Capture the cell that displays the provided text and extract its (X, Y) central coordinate. 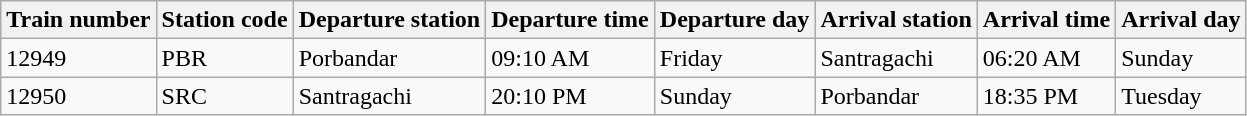
PBR (224, 58)
20:10 PM (570, 96)
Tuesday (1181, 96)
Friday (734, 58)
Departure day (734, 20)
Arrival time (1046, 20)
Arrival day (1181, 20)
Departure station (390, 20)
Train number (78, 20)
12949 (78, 58)
09:10 AM (570, 58)
SRC (224, 96)
12950 (78, 96)
18:35 PM (1046, 96)
06:20 AM (1046, 58)
Arrival station (896, 20)
Station code (224, 20)
Departure time (570, 20)
